Detect which cell encompasses the target text, then output its [x, y] center coordinate. 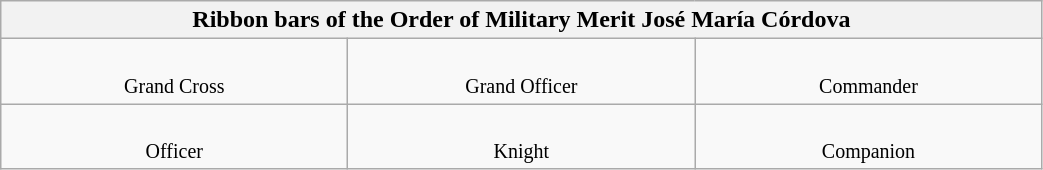
Companion [868, 136]
Ribbon bars of the Order of Military Merit José María Córdova [522, 20]
Commander [868, 72]
Grand Officer [522, 72]
Knight [522, 136]
Officer [174, 136]
Grand Cross [174, 72]
